Determine the [X, Y] coordinate at the center of the cell enclosing the given text.  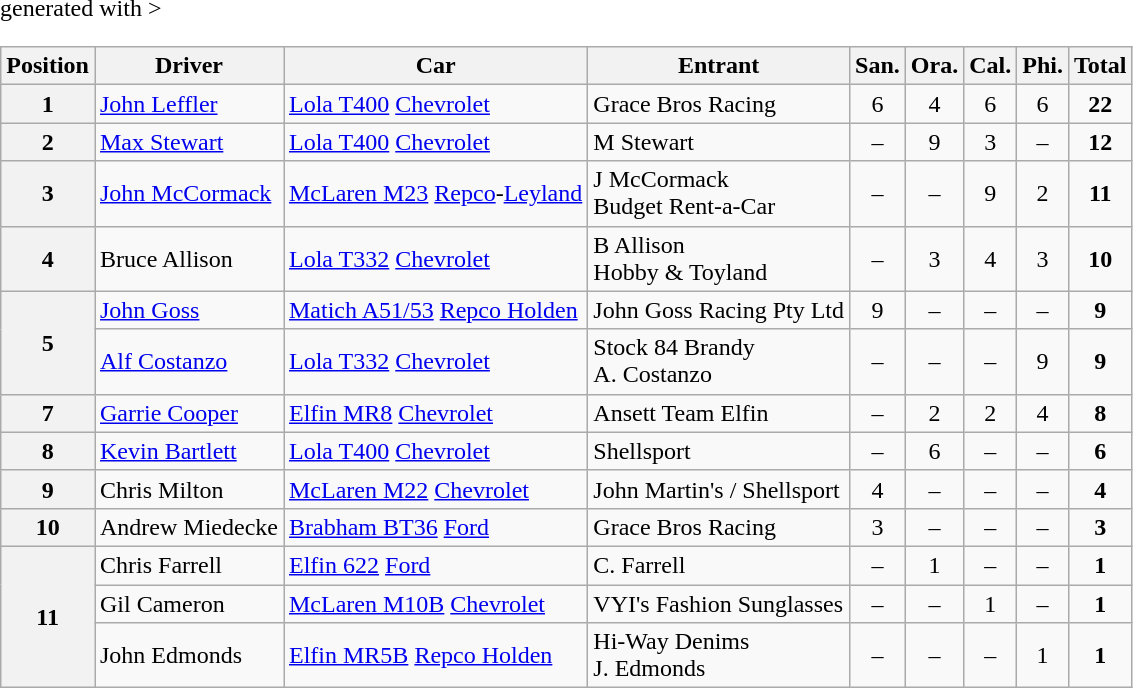
Bruce Allison [188, 258]
John Martin's / Shellsport [719, 489]
John Goss Racing Pty Ltd [719, 310]
Hi-Way Denims J. Edmonds [719, 656]
B AllisonHobby & Toyland [719, 258]
Phi. [1043, 66]
Entrant [719, 66]
Matich A51/53 Repco Holden [436, 310]
Elfin MR5B Repco Holden [436, 656]
San. [878, 66]
Alf Costanzo [188, 362]
Gil Cameron [188, 603]
McLaren M23 Repco-Leyland [436, 194]
Ansett Team Elfin [719, 413]
22 [1100, 104]
Cal. [990, 66]
Shellsport [719, 451]
McLaren M22 Chevrolet [436, 489]
Andrew Miedecke [188, 527]
Elfin MR8 Chevrolet [436, 413]
Max Stewart [188, 142]
John Leffler [188, 104]
Car [436, 66]
Brabham BT36 Ford [436, 527]
Position [48, 66]
Kevin Bartlett [188, 451]
5 [48, 342]
John Edmonds [188, 656]
John Goss [188, 310]
Total [1100, 66]
John McCormack [188, 194]
12 [1100, 142]
J McCormackBudget Rent-a-Car [719, 194]
7 [48, 413]
Ora. [934, 66]
Driver [188, 66]
Garrie Cooper [188, 413]
VYI's Fashion Sunglasses [719, 603]
Chris Milton [188, 489]
Stock 84 Brandy A. Costanzo [719, 362]
Chris Farrell [188, 565]
McLaren M10B Chevrolet [436, 603]
C. Farrell [719, 565]
M Stewart [719, 142]
Elfin 622 Ford [436, 565]
